Determine the (X, Y) coordinate at the center of the cell enclosing the given text.  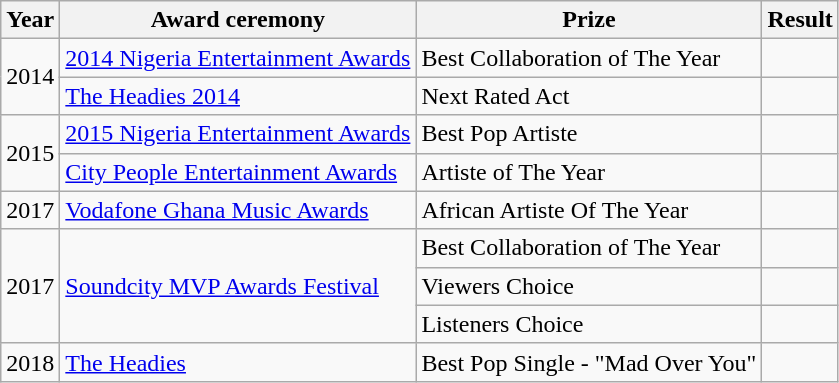
City People Entertainment Awards (238, 172)
2014 (30, 77)
Prize (589, 20)
Soundcity MVP Awards Festival (238, 286)
The Headies (238, 362)
Viewers Choice (589, 286)
2014 Nigeria Entertainment Awards (238, 58)
Best Pop Single - "Mad Over You" (589, 362)
2018 (30, 362)
Vodafone Ghana Music Awards (238, 210)
2015 (30, 153)
Award ceremony (238, 20)
Result (800, 20)
2015 Nigeria Entertainment Awards (238, 134)
The Headies 2014 (238, 96)
Artiste of The Year (589, 172)
Year (30, 20)
African Artiste Of The Year (589, 210)
Best Pop Artiste (589, 134)
Listeners Choice (589, 324)
Next Rated Act (589, 96)
